Find where the given text appears and provide that cell's center as [x, y] coordinate. 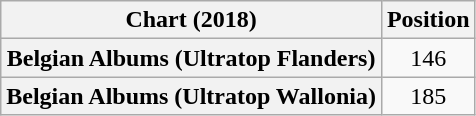
Belgian Albums (Ultratop Wallonia) [192, 96]
Position [428, 20]
146 [428, 58]
Chart (2018) [192, 20]
Belgian Albums (Ultratop Flanders) [192, 58]
185 [428, 96]
